Output the (x, y) coordinate of the center of the cell containing the given text.  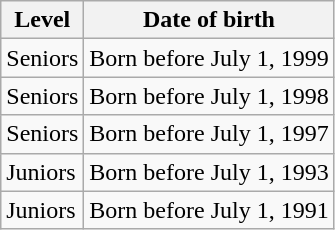
Date of birth (209, 20)
Born before July 1, 1993 (209, 172)
Born before July 1, 1998 (209, 96)
Born before July 1, 1999 (209, 58)
Level (42, 20)
Born before July 1, 1997 (209, 134)
Born before July 1, 1991 (209, 210)
